Find where the given text appears and provide that cell's center as (X, Y) coordinate. 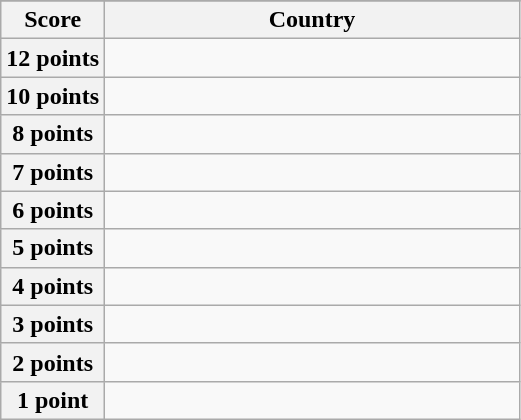
1 point (53, 400)
2 points (53, 362)
4 points (53, 286)
6 points (53, 210)
12 points (53, 58)
10 points (53, 96)
Score (53, 20)
5 points (53, 248)
7 points (53, 172)
8 points (53, 134)
Country (312, 20)
3 points (53, 324)
